Find where the given text appears and provide that cell's center as (X, Y) coordinate. 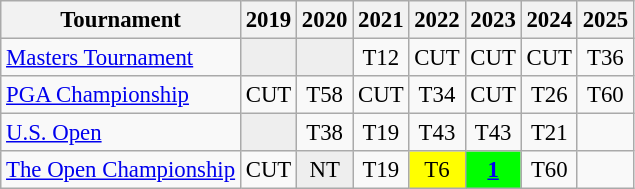
Tournament (121, 20)
2023 (493, 20)
PGA Championship (121, 95)
2021 (381, 20)
T26 (549, 95)
T34 (437, 95)
T6 (437, 170)
T36 (605, 58)
Masters Tournament (121, 58)
U.S. Open (121, 133)
T38 (325, 133)
2025 (605, 20)
T12 (381, 58)
T58 (325, 95)
2024 (549, 20)
T21 (549, 133)
2020 (325, 20)
The Open Championship (121, 170)
NT (325, 170)
2022 (437, 20)
1 (493, 170)
2019 (268, 20)
